For the text-containing cell, return its midpoint in [x, y] coordinate format. 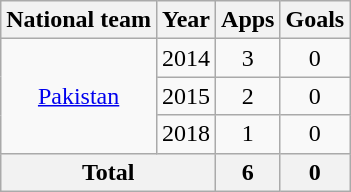
2014 [186, 58]
Year [186, 20]
Goals [315, 20]
National team [79, 20]
1 [248, 134]
2 [248, 96]
Total [108, 172]
Pakistan [79, 96]
3 [248, 58]
Apps [248, 20]
6 [248, 172]
2018 [186, 134]
2015 [186, 96]
